Find where the given text appears and provide that cell's center as [X, Y] coordinate. 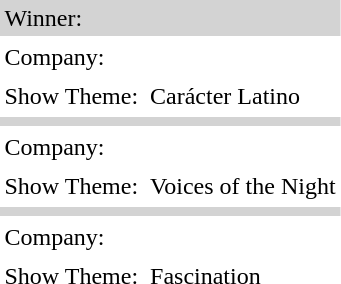
Carácter Latino [244, 96]
Voices of the Night [244, 186]
Winner: [170, 18]
